Locate the cell with the specified text and output its (X, Y) center coordinate. 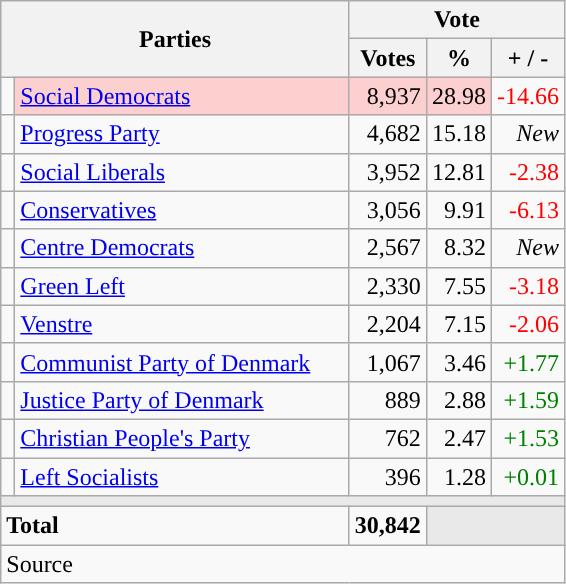
+0.01 (528, 477)
30,842 (388, 526)
Christian People's Party (182, 438)
8,937 (388, 96)
3.46 (458, 362)
Communist Party of Denmark (182, 362)
2,330 (388, 286)
+1.53 (528, 438)
-2.38 (528, 172)
+ / - (528, 58)
3,056 (388, 210)
Justice Party of Denmark (182, 400)
2,204 (388, 324)
Social Democrats (182, 96)
3,952 (388, 172)
+1.59 (528, 400)
% (458, 58)
Votes (388, 58)
12.81 (458, 172)
762 (388, 438)
+1.77 (528, 362)
-6.13 (528, 210)
7.15 (458, 324)
396 (388, 477)
Left Socialists (182, 477)
4,682 (388, 134)
Source (283, 564)
Conservatives (182, 210)
1,067 (388, 362)
8.32 (458, 248)
-14.66 (528, 96)
2.88 (458, 400)
Social Liberals (182, 172)
28.98 (458, 96)
Green Left (182, 286)
Venstre (182, 324)
2.47 (458, 438)
15.18 (458, 134)
9.91 (458, 210)
Centre Democrats (182, 248)
-3.18 (528, 286)
Progress Party (182, 134)
2,567 (388, 248)
7.55 (458, 286)
Vote (456, 20)
889 (388, 400)
1.28 (458, 477)
-2.06 (528, 324)
Parties (176, 39)
Total (176, 526)
